Search for the cell housing the specified text and yield its [X, Y] center coordinate. 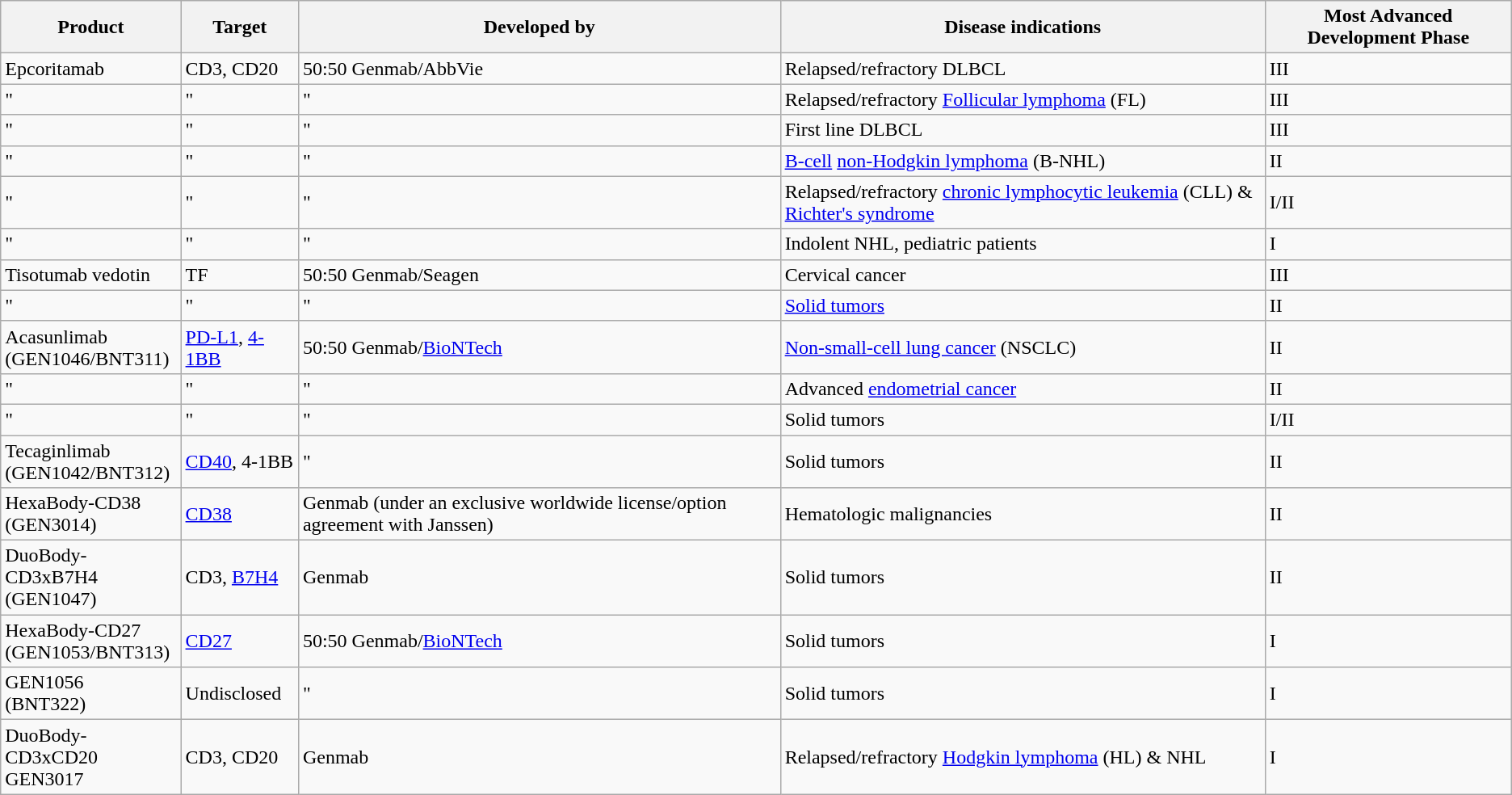
GEN1056(BNT322) [90, 693]
Target [239, 27]
Most Advanced Development Phase [1388, 27]
50:50 Genmab/Seagen [540, 275]
Cervical cancer [1023, 275]
B-cell non-Hodgkin lymphoma (B-NHL) [1023, 161]
PD-L1, 4-1BB [239, 347]
Epcoritamab [90, 69]
Relapsed/refractory Hodgkin lymphoma (HL) & NHL [1023, 757]
Indolent NHL, pediatric patients [1023, 244]
Relapsed/refractory chronic lymphocytic leukemia (CLL) & Richter's syndrome [1023, 202]
Hematologic malignancies [1023, 514]
First line DLBCL [1023, 130]
Undisclosed [239, 693]
Acasunlimab(GEN1046/BNT311) [90, 347]
Non-small-cell lung cancer (NSCLC) [1023, 347]
CD3, B7H4 [239, 578]
Relapsed/refractory DLBCL [1023, 69]
HexaBody-CD38(GEN3014) [90, 514]
Relapsed/refractory Follicular lymphoma (FL) [1023, 99]
Product [90, 27]
CD38 [239, 514]
DuoBody-CD3xB7H4(GEN1047) [90, 578]
Genmab (under an exclusive worldwide license/option agreement with Janssen) [540, 514]
Disease indications [1023, 27]
TF [239, 275]
Tecaginlimab(GEN1042/BNT312) [90, 461]
CD40, 4-1BB [239, 461]
CD27 [239, 641]
50:50 Genmab/AbbVie [540, 69]
Tisotumab vedotin [90, 275]
Developed by [540, 27]
DuoBody-CD3xCD20GEN3017 [90, 757]
HexaBody-CD27(GEN1053/BNT313) [90, 641]
Advanced endometrial cancer [1023, 389]
